Find where the given text appears and provide that cell's center as [x, y] coordinate. 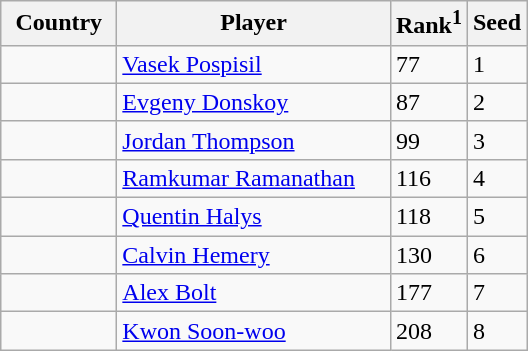
Kwon Soon-woo [254, 331]
1 [496, 64]
Calvin Hemery [254, 255]
8 [496, 331]
Evgeny Donskoy [254, 102]
77 [428, 64]
3 [496, 140]
Country [59, 24]
5 [496, 217]
Ramkumar Ramanathan [254, 178]
118 [428, 217]
6 [496, 255]
177 [428, 293]
208 [428, 331]
Player [254, 24]
130 [428, 255]
87 [428, 102]
2 [496, 102]
Quentin Halys [254, 217]
Rank1 [428, 24]
99 [428, 140]
116 [428, 178]
Vasek Pospisil [254, 64]
Jordan Thompson [254, 140]
7 [496, 293]
Seed [496, 24]
4 [496, 178]
Alex Bolt [254, 293]
